Extract the [x, y] coordinate from the center of the cell holding the provided text.  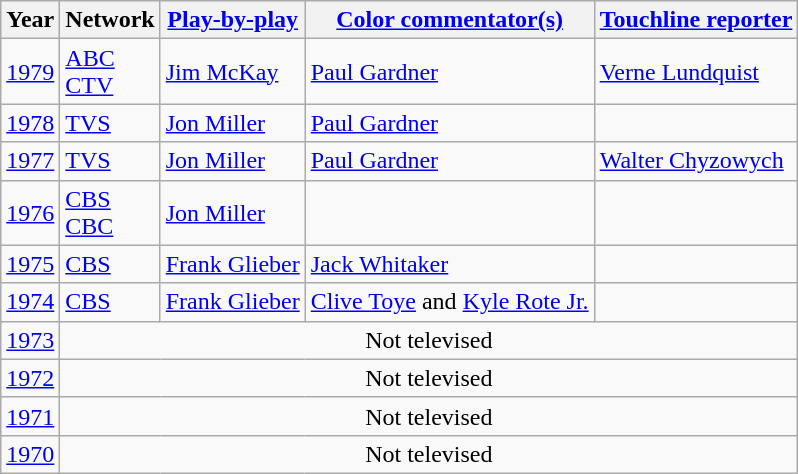
Network [110, 20]
1977 [30, 161]
Verne Lundquist [696, 72]
1972 [30, 378]
1975 [30, 264]
1979 [30, 72]
1974 [30, 302]
Jim McKay [232, 72]
Touchline reporter [696, 20]
Clive Toye and Kyle Rote Jr. [450, 302]
1970 [30, 454]
Year [30, 20]
Play-by-play [232, 20]
1971 [30, 416]
Color commentator(s) [450, 20]
1973 [30, 340]
ABCCTV [110, 72]
1978 [30, 123]
Jack Whitaker [450, 264]
CBSCBC [110, 212]
Walter Chyzowych [696, 161]
1976 [30, 212]
